Locate the cell with the specified text and output its [x, y] center coordinate. 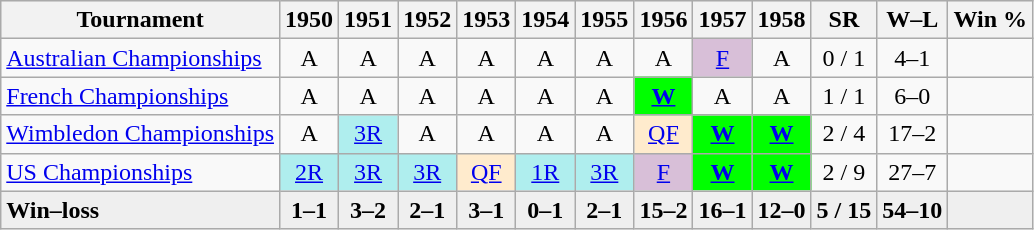
6–0 [912, 96]
Win–loss [140, 210]
54–10 [912, 210]
W–L [912, 20]
27–7 [912, 172]
0–1 [546, 210]
1952 [428, 20]
0 / 1 [844, 58]
1958 [782, 20]
Wimbledon Championships [140, 134]
1–1 [310, 210]
1 / 1 [844, 96]
15–2 [664, 210]
Australian Championships [140, 58]
Tournament [140, 20]
1955 [604, 20]
1951 [368, 20]
1954 [546, 20]
SR [844, 20]
French Championships [140, 96]
Win % [990, 20]
3–1 [486, 210]
1950 [310, 20]
5 / 15 [844, 210]
2 / 4 [844, 134]
12–0 [782, 210]
4–1 [912, 58]
1R [546, 172]
16–1 [722, 210]
US Championships [140, 172]
2R [310, 172]
1953 [486, 20]
17–2 [912, 134]
2 / 9 [844, 172]
3–2 [368, 210]
1957 [722, 20]
1956 [664, 20]
